Pinpoint the cell where the given text exists, returning its [x, y] midpoint coordinate. 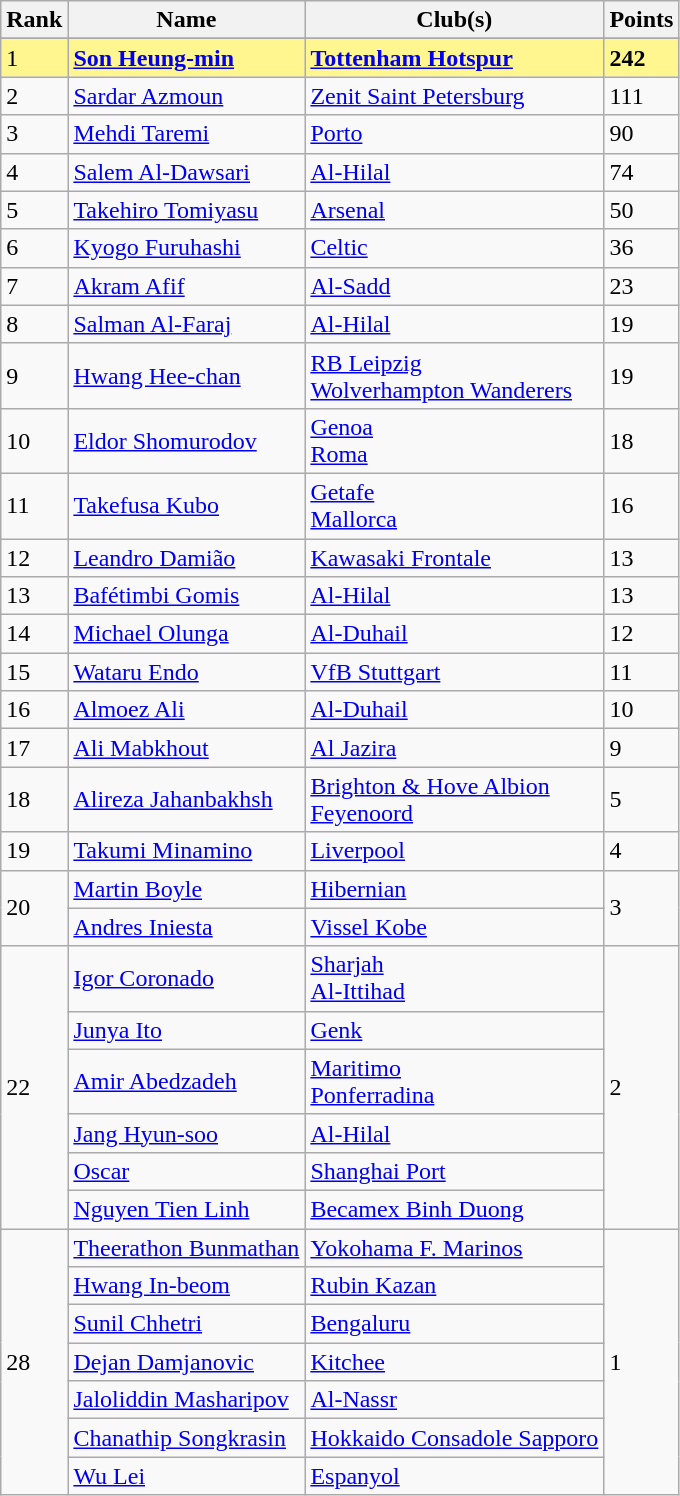
Arsenal [454, 210]
Kawasaki Frontale [454, 557]
Ali Mabkhout [186, 748]
Hibernian [454, 889]
Nguyen Tien Linh [186, 1209]
Espanyol [454, 1476]
Sharjah Al-Ittihad [454, 978]
Porto [454, 134]
Vissel Kobe [454, 927]
Club(s) [454, 20]
6 [34, 248]
90 [642, 134]
Junya Ito [186, 1030]
Amir Abedzadeh [186, 1082]
Oscar [186, 1171]
Sunil Chhetri [186, 1324]
Wu Lei [186, 1476]
Liverpool [454, 851]
17 [34, 748]
Andres Iniesta [186, 927]
Genoa Roma [454, 440]
Al-Nassr [454, 1400]
Shanghai Port [454, 1171]
15 [34, 672]
Hwang Hee-chan [186, 376]
28 [34, 1361]
111 [642, 96]
Chanathip Songkrasin [186, 1438]
Takefusa Kubo [186, 506]
Genk [454, 1030]
74 [642, 172]
242 [642, 58]
Maritimo Ponferradina [454, 1082]
VfB Stuttgart [454, 672]
Dejan Damjanovic [186, 1362]
Jang Hyun-soo [186, 1133]
Takumi Minamino [186, 851]
Wataru Endo [186, 672]
Son Heung-min [186, 58]
Igor Coronado [186, 978]
Martin Boyle [186, 889]
Hokkaido Consadole Sapporo [454, 1438]
Yokohama F. Marinos [454, 1247]
50 [642, 210]
Brighton & Hove Albion Feyenoord [454, 800]
Salman Al-Faraj [186, 324]
Al-Sadd [454, 286]
Almoez Ali [186, 710]
22 [34, 1087]
Rubin Kazan [454, 1286]
36 [642, 248]
20 [34, 908]
14 [34, 634]
Kyogo Furuhashi [186, 248]
23 [642, 286]
RB Leipzig Wolverhampton Wanderers [454, 376]
Getafe Mallorca [454, 506]
Alireza Jahanbakhsh [186, 800]
Mehdi Taremi [186, 134]
Eldor Shomurodov [186, 440]
Bafétimbi Gomis [186, 596]
Celtic [454, 248]
Tottenham Hotspur [454, 58]
Zenit Saint Petersburg [454, 96]
Salem Al-Dawsari [186, 172]
Hwang In-beom [186, 1286]
Becamex Binh Duong [454, 1209]
Takehiro Tomiyasu [186, 210]
Theerathon Bunmathan [186, 1247]
Michael Olunga [186, 634]
Points [642, 20]
Sardar Azmoun [186, 96]
Leandro Damião [186, 557]
Al Jazira [454, 748]
Jaloliddin Masharipov [186, 1400]
Name [186, 20]
Rank [34, 20]
Bengaluru [454, 1324]
8 [34, 324]
Akram Afif [186, 286]
Kitchee [454, 1362]
7 [34, 286]
